Pinpoint the cell where the given text exists, returning its [x, y] midpoint coordinate. 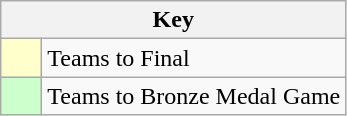
Key [174, 20]
Teams to Final [194, 58]
Teams to Bronze Medal Game [194, 96]
